Return (x, y) of the center of cell containing provided text 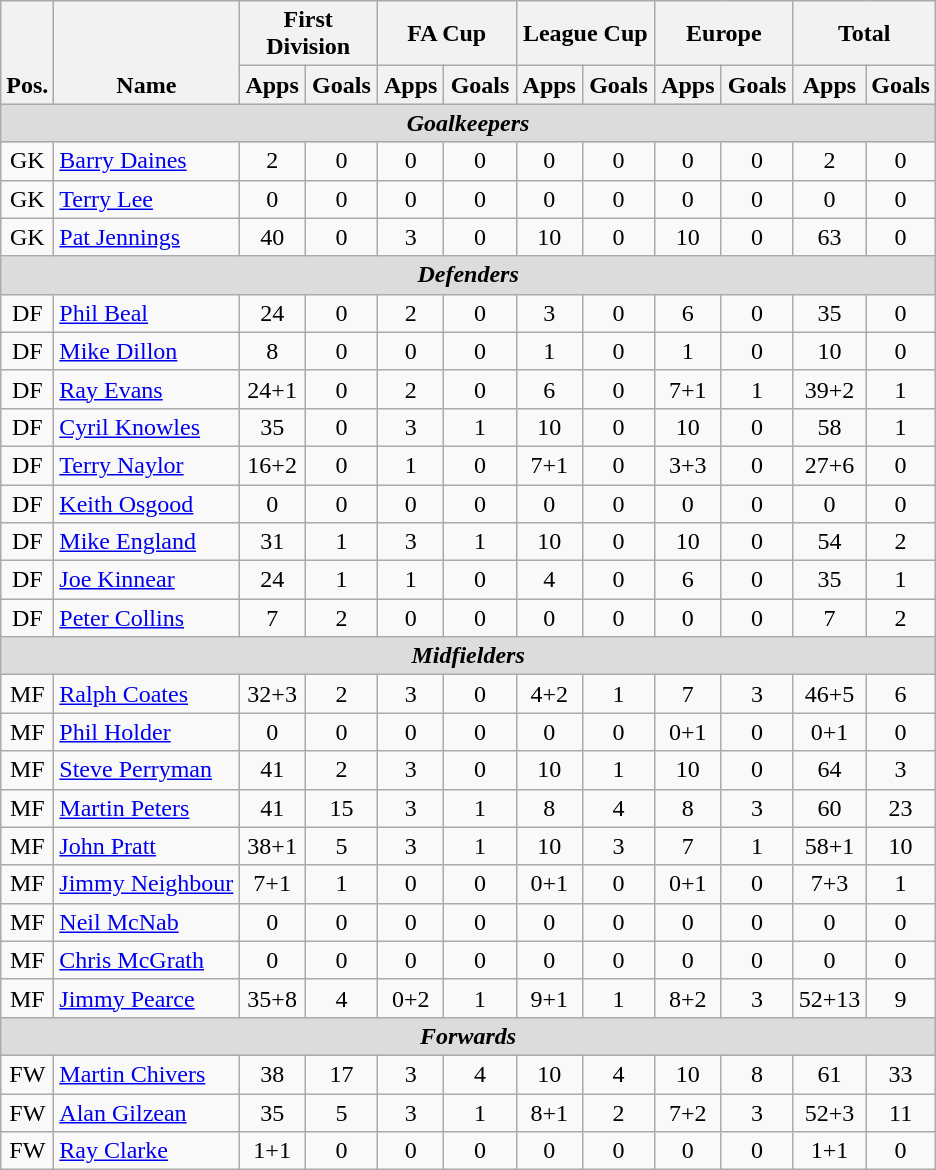
33 (901, 1074)
58 (830, 427)
3+3 (688, 465)
Ralph Coates (146, 694)
Jimmy Neighbour (146, 884)
Pat Jennings (146, 237)
38 (272, 1074)
7+2 (688, 1113)
Alan Gilzean (146, 1113)
32+3 (272, 694)
40 (272, 237)
60 (830, 808)
Barry Daines (146, 161)
38+1 (272, 846)
9+1 (550, 998)
First Division (308, 34)
Martin Chivers (146, 1074)
64 (830, 770)
Joe Kinnear (146, 580)
Jimmy Pearce (146, 998)
17 (341, 1074)
11 (901, 1113)
John Pratt (146, 846)
39+2 (830, 389)
Chris McGrath (146, 960)
Keith Osgood (146, 503)
League Cup (586, 34)
61 (830, 1074)
Terry Naylor (146, 465)
Phil Beal (146, 313)
FA Cup (446, 34)
63 (830, 237)
15 (341, 808)
58+1 (830, 846)
8+1 (550, 1113)
23 (901, 808)
16+2 (272, 465)
7+3 (830, 884)
Total (864, 34)
46+5 (830, 694)
27+6 (830, 465)
Phil Holder (146, 732)
Cyril Knowles (146, 427)
Mike England (146, 542)
Goalkeepers (468, 123)
24+1 (272, 389)
Forwards (468, 1036)
0+2 (410, 998)
Steve Perryman (146, 770)
9 (901, 998)
Midfielders (468, 656)
Terry Lee (146, 199)
52+13 (830, 998)
35+8 (272, 998)
8+2 (688, 998)
Ray Evans (146, 389)
Ray Clarke (146, 1151)
54 (830, 542)
4+2 (550, 694)
Mike Dillon (146, 351)
52+3 (830, 1113)
Defenders (468, 275)
Pos. (28, 52)
Europe (724, 34)
Peter Collins (146, 618)
Martin Peters (146, 808)
Name (146, 52)
Neil McNab (146, 922)
31 (272, 542)
